Locate the cell with the specified text and output its (x, y) center coordinate. 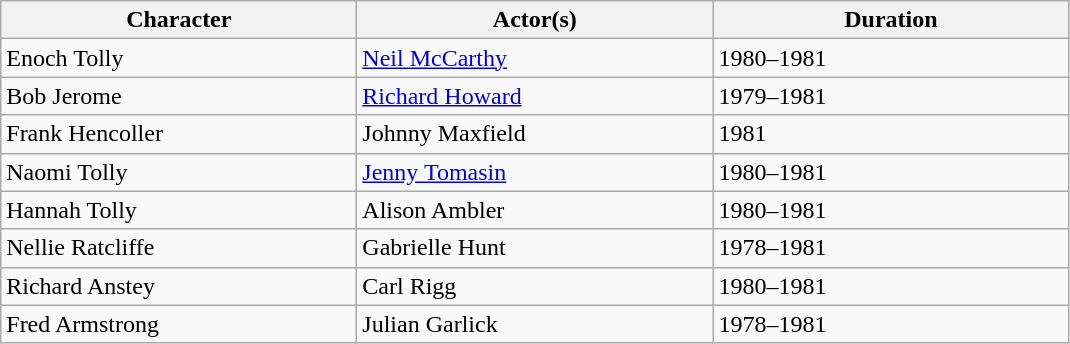
Duration (891, 20)
Hannah Tolly (179, 210)
Richard Anstey (179, 286)
Character (179, 20)
Nellie Ratcliffe (179, 248)
Johnny Maxfield (535, 134)
Julian Garlick (535, 324)
Jenny Tomasin (535, 172)
Bob Jerome (179, 96)
Gabrielle Hunt (535, 248)
Fred Armstrong (179, 324)
1981 (891, 134)
1979–1981 (891, 96)
Richard Howard (535, 96)
Naomi Tolly (179, 172)
Actor(s) (535, 20)
Alison Ambler (535, 210)
Carl Rigg (535, 286)
Neil McCarthy (535, 58)
Frank Hencoller (179, 134)
Enoch Tolly (179, 58)
